Scan for the cell matching the given text and deliver its [X, Y] coordinate at center. 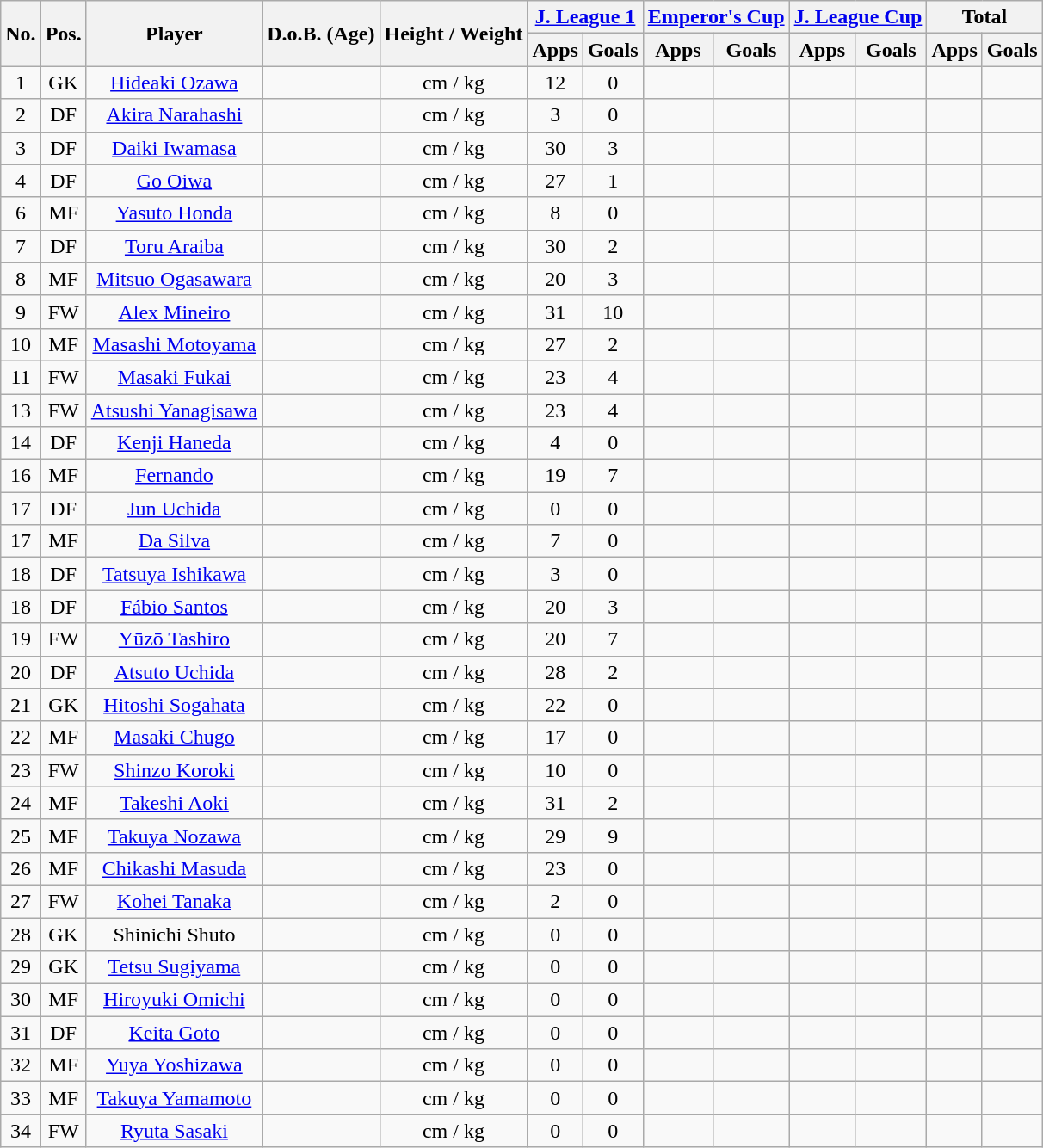
Kohei Tanaka [174, 901]
Takuya Nozawa [174, 836]
32 [21, 1065]
Yasuto Honda [174, 213]
34 [21, 1131]
Hideaki Ozawa [174, 83]
Masashi Motoyama [174, 344]
Go Oiwa [174, 181]
Total [984, 17]
Kenji Haneda [174, 443]
Mitsuo Ogasawara [174, 279]
11 [21, 377]
Fábio Santos [174, 607]
D.o.B. (Age) [321, 34]
J. League Cup [858, 17]
Masaki Chugo [174, 738]
14 [21, 443]
Yūzō Tashiro [174, 639]
13 [21, 410]
Emperor's Cup [716, 17]
Chikashi Masuda [174, 868]
Hitoshi Sogahata [174, 705]
Akira Narahashi [174, 115]
Takeshi Aoki [174, 803]
Da Silva [174, 541]
Daiki Iwamasa [174, 148]
Toru Araiba [174, 246]
26 [21, 868]
Shinichi Shuto [174, 934]
25 [21, 836]
Tatsuya Ishikawa [174, 574]
Keita Goto [174, 1033]
Masaki Fukai [174, 377]
33 [21, 1098]
16 [21, 476]
Yuya Yoshizawa [174, 1065]
J. League 1 [585, 17]
24 [21, 803]
Fernando [174, 476]
No. [21, 34]
Player [174, 34]
Pos. [64, 34]
Atsuto Uchida [174, 672]
Tetsu Sugiyama [174, 967]
Alex Mineiro [174, 312]
Hiroyuki Omichi [174, 1000]
Height / Weight [454, 34]
12 [555, 83]
6 [21, 213]
Shinzo Koroki [174, 770]
Jun Uchida [174, 509]
Takuya Yamamoto [174, 1098]
Ryuta Sasaki [174, 1131]
21 [21, 705]
Atsushi Yanagisawa [174, 410]
